From the cell containing the given text, extract its center point as (X, Y) coordinate. 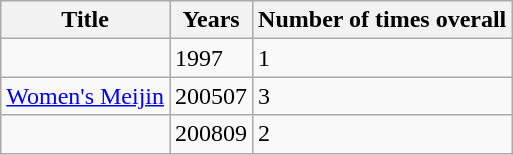
Number of times overall (382, 20)
1 (382, 58)
2 (382, 134)
Women's Meijin (86, 96)
Years (212, 20)
Title (86, 20)
200809 (212, 134)
3 (382, 96)
1997 (212, 58)
200507 (212, 96)
